Output the (x, y) coordinate of the center of the cell containing the given text.  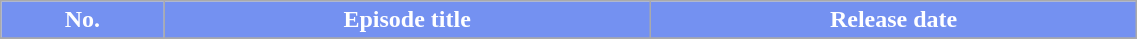
No. (82, 20)
Release date (893, 20)
Episode title (408, 20)
